Pinpoint the cell where the given text exists, returning its (X, Y) midpoint coordinate. 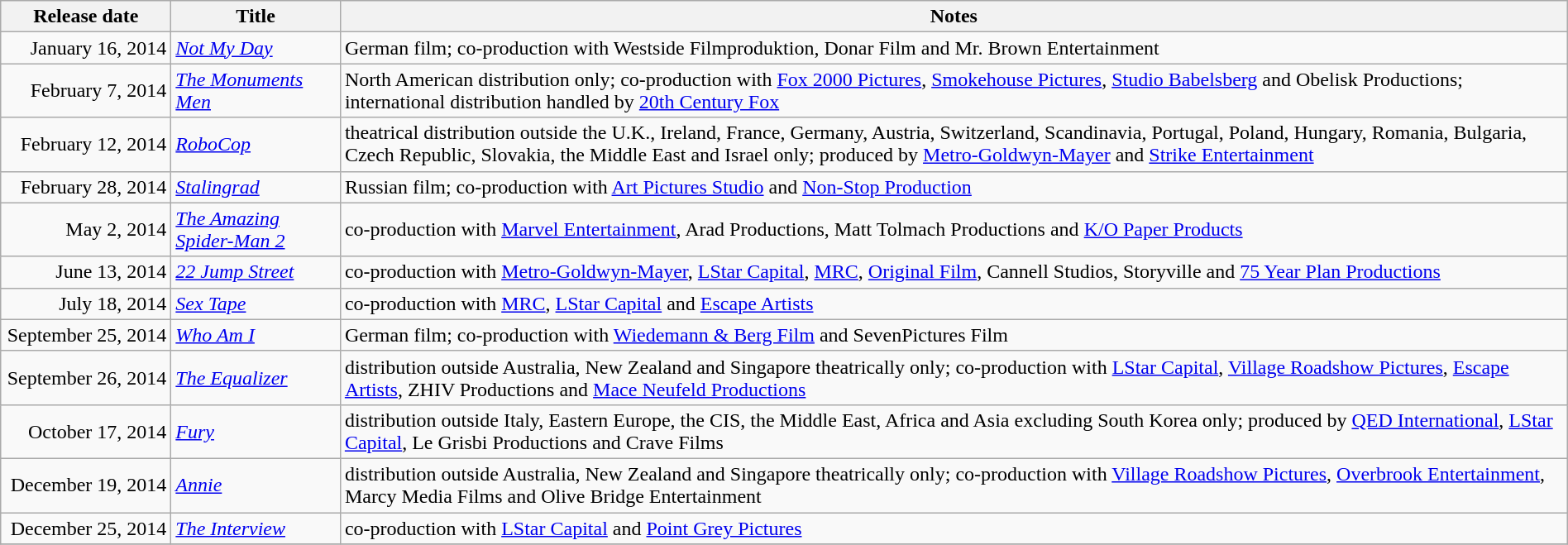
RoboCop (256, 144)
Who Am I (256, 335)
September 25, 2014 (86, 335)
The Interview (256, 528)
The Equalizer (256, 377)
December 25, 2014 (86, 528)
Sex Tape (256, 304)
Fury (256, 432)
Notes (954, 17)
Annie (256, 485)
Not My Day (256, 48)
February 12, 2014 (86, 144)
October 17, 2014 (86, 432)
September 26, 2014 (86, 377)
Russian film; co-production with Art Pictures Studio and Non-Stop Production (954, 187)
22 Jump Street (256, 272)
May 2, 2014 (86, 230)
co-production with LStar Capital and Point Grey Pictures (954, 528)
Title (256, 17)
Stalingrad (256, 187)
February 28, 2014 (86, 187)
co-production with Marvel Entertainment, Arad Productions, Matt Tolmach Productions and K/O Paper Products (954, 230)
Release date (86, 17)
January 16, 2014 (86, 48)
German film; co-production with Westside Filmproduktion, Donar Film and Mr. Brown Entertainment (954, 48)
co-production with MRC, LStar Capital and Escape Artists (954, 304)
February 7, 2014 (86, 91)
The Monuments Men (256, 91)
German film; co-production with Wiedemann & Berg Film and SevenPictures Film (954, 335)
December 19, 2014 (86, 485)
June 13, 2014 (86, 272)
July 18, 2014 (86, 304)
The Amazing Spider-Man 2 (256, 230)
co-production with Metro-Goldwyn-Mayer, LStar Capital, MRC, Original Film, Cannell Studios, Storyville and 75 Year Plan Productions (954, 272)
